Output the (X, Y) coordinate of the center of the cell containing the given text.  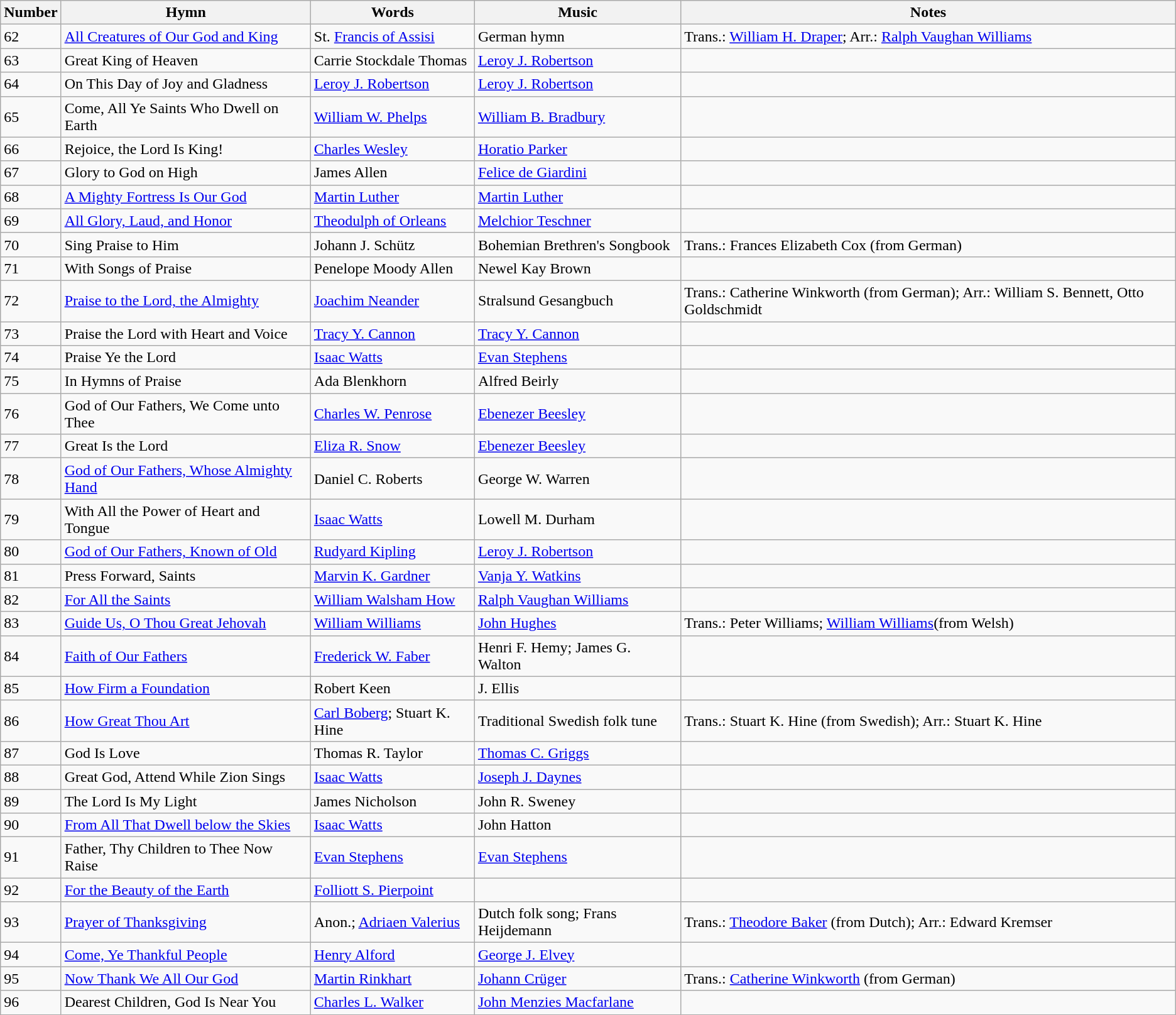
Ralph Vaughan Williams (577, 600)
Anon.; Adriaen Valerius (392, 923)
74 (31, 358)
78 (31, 479)
Felice de Giardini (577, 173)
James Allen (392, 173)
A Mighty Fortress Is Our God (186, 197)
All Glory, Laud, and Honor (186, 221)
79 (31, 519)
John Hatton (577, 825)
For All the Saints (186, 600)
Trans.: Catherine Winkworth (from German) (928, 979)
John Hughes (577, 623)
Charles L. Walker (392, 1002)
With Songs of Praise (186, 268)
69 (31, 221)
Carrie Stockdale Thomas (392, 60)
Thomas C. Griggs (577, 753)
87 (31, 753)
Bohemian Brethren's Songbook (577, 244)
83 (31, 623)
Theodulph of Orleans (392, 221)
85 (31, 688)
Praise Ye the Lord (186, 358)
Words (392, 13)
91 (31, 857)
77 (31, 446)
Folliott S. Pierpoint (392, 890)
Lowell M. Durham (577, 519)
On This Day of Joy and Gladness (186, 84)
Rudyard Kipling (392, 552)
John R. Sweney (577, 801)
Press Forward, Saints (186, 576)
Thomas R. Taylor (392, 753)
With All the Power of Heart and Tongue (186, 519)
Trans.: William H. Draper; Arr.: Ralph Vaughan Williams (928, 36)
From All That Dwell below the Skies (186, 825)
Charles Wesley (392, 149)
God of Our Fathers, Whose Almighty Hand (186, 479)
Guide Us, O Thou Great Jehovah (186, 623)
Hymn (186, 13)
William Williams (392, 623)
Music (577, 13)
William B. Bradbury (577, 117)
Come, All Ye Saints Who Dwell on Earth (186, 117)
Number (31, 13)
Trans.: Frances Elizabeth Cox (from German) (928, 244)
65 (31, 117)
Alfred Beirly (577, 381)
Henry Alford (392, 955)
62 (31, 36)
96 (31, 1002)
How Great Thou Art (186, 720)
Henri F. Hemy; James G. Walton (577, 656)
George W. Warren (577, 479)
Prayer of Thanksgiving (186, 923)
Martin Rinkhart (392, 979)
Praise the Lord with Heart and Voice (186, 334)
72 (31, 300)
Trans.: Stuart K. Hine (from Swedish); Arr.: Stuart K. Hine (928, 720)
Johann Crüger (577, 979)
Horatio Parker (577, 149)
Glory to God on High (186, 173)
Great Is the Lord (186, 446)
Joseph J. Daynes (577, 777)
J. Ellis (577, 688)
88 (31, 777)
84 (31, 656)
Marvin K. Gardner (392, 576)
82 (31, 600)
God of Our Fathers, We Come unto Thee (186, 414)
73 (31, 334)
70 (31, 244)
God of Our Fathers, Known of Old (186, 552)
Eliza R. Snow (392, 446)
Dutch folk song; Frans Heijdemann (577, 923)
94 (31, 955)
Penelope Moody Allen (392, 268)
Newel Kay Brown (577, 268)
German hymn (577, 36)
92 (31, 890)
The Lord Is My Light (186, 801)
George J. Elvey (577, 955)
Vanja Y. Watkins (577, 576)
Faith of Our Fathers (186, 656)
Ada Blenkhorn (392, 381)
Great God, Attend While Zion Sings (186, 777)
67 (31, 173)
81 (31, 576)
90 (31, 825)
John Menzies Macfarlane (577, 1002)
All Creatures of Our God and King (186, 36)
God Is Love (186, 753)
Joachim Neander (392, 300)
Carl Boberg; Stuart K. Hine (392, 720)
80 (31, 552)
Father, Thy Children to Thee Now Raise (186, 857)
Rejoice, the Lord Is King! (186, 149)
Robert Keen (392, 688)
68 (31, 197)
Great King of Heaven (186, 60)
93 (31, 923)
71 (31, 268)
How Firm a Foundation (186, 688)
In Hymns of Praise (186, 381)
66 (31, 149)
76 (31, 414)
Traditional Swedish folk tune (577, 720)
Daniel C. Roberts (392, 479)
Charles W. Penrose (392, 414)
Melchior Teschner (577, 221)
Now Thank We All Our God (186, 979)
Stralsund Gesangbuch (577, 300)
86 (31, 720)
Trans.: Theodore Baker (from Dutch); Arr.: Edward Kremser (928, 923)
For the Beauty of the Earth (186, 890)
William Walsham How (392, 600)
Notes (928, 13)
Johann J. Schütz (392, 244)
Come, Ye Thankful People (186, 955)
64 (31, 84)
William W. Phelps (392, 117)
63 (31, 60)
75 (31, 381)
Trans.: Peter Williams; William Williams(from Welsh) (928, 623)
Dearest Children, God Is Near You (186, 1002)
Frederick W. Faber (392, 656)
Trans.: Catherine Winkworth (from German); Arr.: William S. Bennett, Otto Goldschmidt (928, 300)
James Nicholson (392, 801)
95 (31, 979)
Sing Praise to Him (186, 244)
89 (31, 801)
Praise to the Lord, the Almighty (186, 300)
St. Francis of Assisi (392, 36)
